For the text-containing cell, return its midpoint in (x, y) coordinate format. 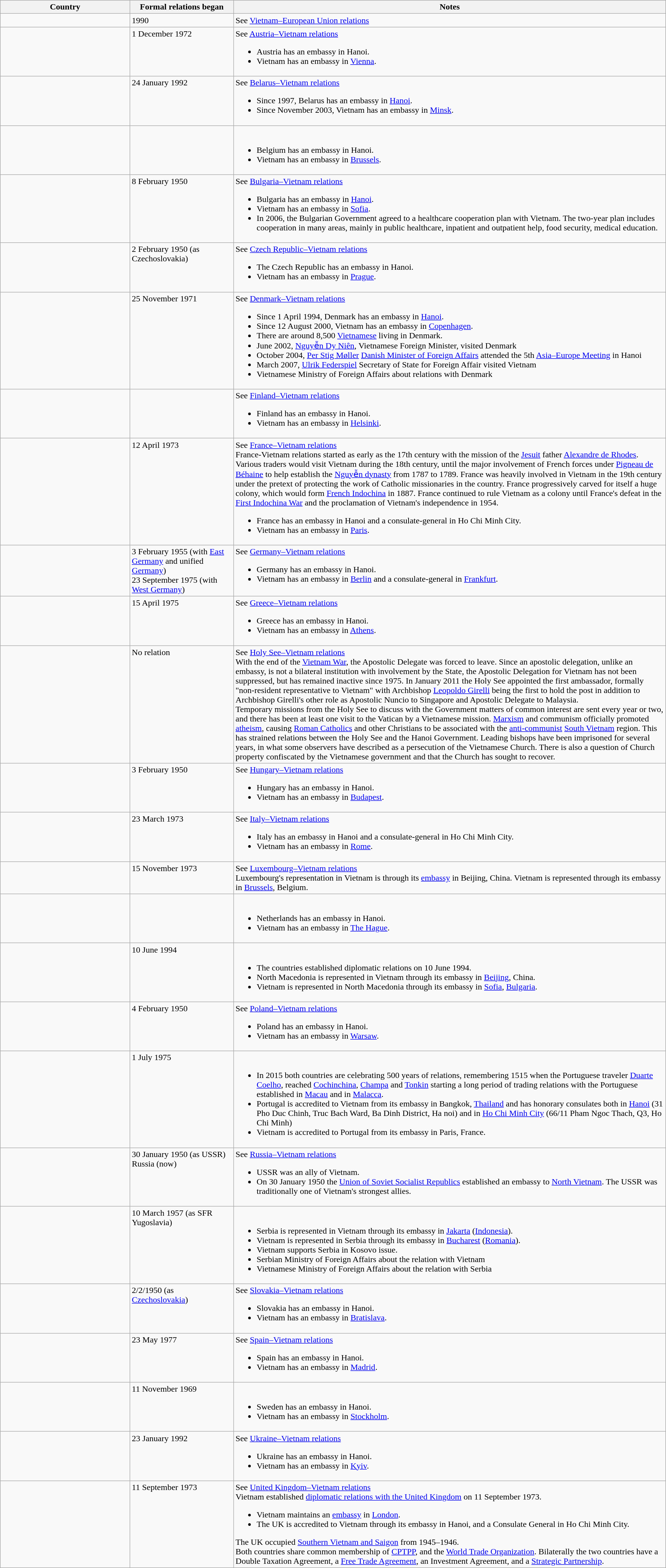
Sweden has an embassy in Hanoi.Vietnam has an embassy in Stockholm. (450, 1407)
See Spain–Vietnam relationsSpain has an embassy in Hanoi.Vietnam has an embassy in Madrid. (450, 1358)
Formal relations began (182, 7)
10 March 1957 (as SFR Yugoslavia) (182, 1245)
See Poland–Vietnam relationsPoland has an embassy in Hanoi.Vietnam has an embassy in Warsaw. (450, 1026)
25 November 1971 (182, 341)
See Hungary–Vietnam relationsHungary has an embassy in Hanoi.Vietnam has an embassy in Budapest. (450, 788)
1 December 1972 (182, 52)
See Belarus–Vietnam relationsSince 1997, Belarus has an embassy in Hanoi.Since November 2003, Vietnam has an embassy in Minsk. (450, 101)
Belgium has an embassy in Hanoi.Vietnam has an embassy in Brussels. (450, 150)
15 April 1975 (182, 621)
See Austria–Vietnam relationsAustria has an embassy in Hanoi.Vietnam has an embassy in Vienna. (450, 52)
Netherlands has an embassy in Hanoi.Vietnam has an embassy in The Hague. (450, 919)
See Germany–Vietnam relationsGermany has an embassy in Hanoi.Vietnam has an embassy in Berlin and a consulate-general in Frankfurt. (450, 570)
See Slovakia–Vietnam relationsSlovakia has an embassy in Hanoi.Vietnam has an embassy in Bratislava. (450, 1308)
3 February 1955 (with East Germany and unified Germany)23 September 1975 (with West Germany) (182, 570)
12 April 1973 (182, 492)
2/2/1950 (as Czechoslovakia) (182, 1308)
23 January 1992 (182, 1456)
24 January 1992 (182, 101)
1990 (182, 20)
See Italy–Vietnam relationsItaly has an embassy in Hanoi and a consulate-general in Ho Chi Minh City.Vietnam has an embassy in Rome. (450, 837)
23 May 1977 (182, 1358)
See Vietnam–European Union relations (450, 20)
See Greece–Vietnam relationsGreece has an embassy in Hanoi.Vietnam has an embassy in Athens. (450, 621)
23 March 1973 (182, 837)
1 July 1975 (182, 1099)
No relation (182, 705)
15 November 1973 (182, 878)
10 June 1994 (182, 972)
4 February 1950 (182, 1026)
8 February 1950 (182, 209)
3 February 1950 (182, 788)
Notes (450, 7)
See Czech Republic–Vietnam relationsThe Czech Republic has an embassy in Hanoi.Vietnam has an embassy in Prague. (450, 267)
2 February 1950 (as Czechoslovakia) (182, 267)
11 November 1969 (182, 1407)
See Ukraine–Vietnam relationsUkraine has an embassy in Hanoi.Vietnam has an embassy in Kyiv. (450, 1456)
11 September 1973 (182, 1524)
30 January 1950 (as USSR) Russia (now) (182, 1177)
See Finland–Vietnam relationsFinland has an embassy in Hanoi.Vietnam has an embassy in Helsinki. (450, 414)
Country (65, 7)
